Determine the [X, Y] coordinate at the center of the cell enclosing the given text.  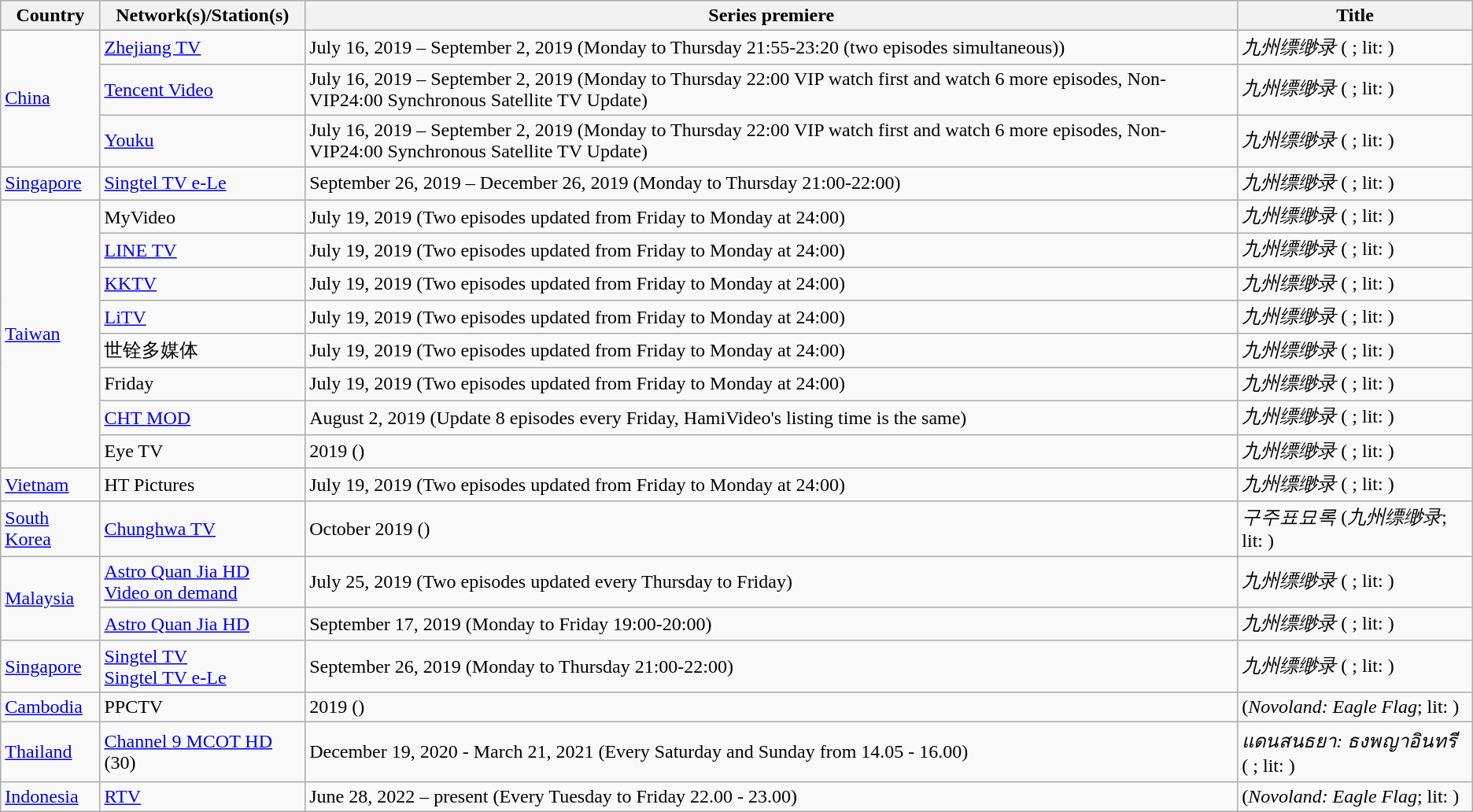
HT Pictures [203, 485]
Eye TV [203, 452]
Thailand [50, 751]
CHT MOD [203, 417]
Singtel TV Singtel TV e-Le [203, 666]
July 25, 2019 (Two episodes updated every Thursday to Friday) [771, 582]
Network(s)/Station(s) [203, 16]
Zhejiang TV [203, 47]
Indonesia [50, 796]
MyVideo [203, 217]
Youku [203, 140]
Series premiere [771, 16]
Country [50, 16]
Singtel TV e-Le [203, 184]
December 19, 2020 - March 21, 2021 (Every Saturday and Sunday from 14.05 - 16.00) [771, 751]
Friday [203, 384]
Chunghwa TV [203, 529]
China [50, 99]
August 2, 2019 (Update 8 episodes every Friday, HamiVideo's listing time is the same) [771, 417]
September 26, 2019 (Monday to Thursday 21:00-22:00) [771, 666]
Taiwan [50, 334]
South Korea [50, 529]
October 2019 () [771, 529]
Vietnam [50, 485]
Title [1355, 16]
Channel 9 MCOT HD (30) [203, 751]
Malaysia [50, 599]
September 26, 2019 – December 26, 2019 (Monday to Thursday 21:00-22:00) [771, 184]
PPCTV [203, 707]
LiTV [203, 318]
KKTV [203, 283]
Astro Quan Jia HD [203, 625]
แดนสนธยา: ธงพญาอินทรี ( ; lit: ) [1355, 751]
世铨多媒体 [203, 351]
Tencent Video [203, 90]
RTV [203, 796]
June 28, 2022 – present (Every Tuesday to Friday 22.00 - 23.00) [771, 796]
July 16, 2019 – September 2, 2019 (Monday to Thursday 21:55-23:20 (two episodes simultaneous)) [771, 47]
구주표묘록 (九州缥缈录; lit: ) [1355, 529]
Astro Quan Jia HD Video on demand [203, 582]
LINE TV [203, 250]
September 17, 2019 (Monday to Friday 19:00-20:00) [771, 625]
Cambodia [50, 707]
